Capture the cell that displays the provided text and extract its (x, y) central coordinate. 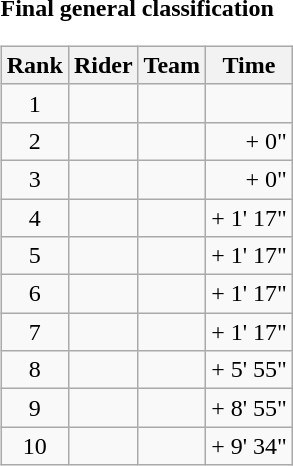
3 (34, 179)
+ 9' 34" (250, 446)
Rider (103, 65)
1 (34, 103)
2 (34, 141)
+ 5' 55" (250, 370)
Time (250, 65)
10 (34, 446)
4 (34, 217)
8 (34, 370)
+ 8' 55" (250, 408)
9 (34, 408)
6 (34, 294)
Rank (34, 65)
Team (172, 65)
7 (34, 332)
5 (34, 256)
